Locate the cell with the specified text and output its (x, y) center coordinate. 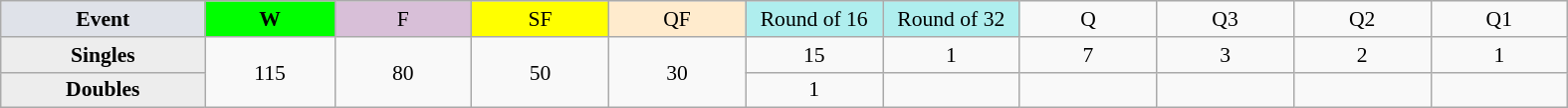
Round of 16 (814, 19)
Singles (104, 55)
50 (541, 72)
3 (1226, 55)
Round of 32 (951, 19)
F (403, 19)
Q (1088, 19)
7 (1088, 55)
15 (814, 55)
30 (677, 72)
2 (1362, 55)
Event (104, 19)
Doubles (104, 90)
QF (677, 19)
SF (541, 19)
Q1 (1499, 19)
Q3 (1226, 19)
Q2 (1362, 19)
W (270, 19)
80 (403, 72)
115 (270, 72)
